Identify which cell holds the provided text, then report its (x, y) central coordinate. 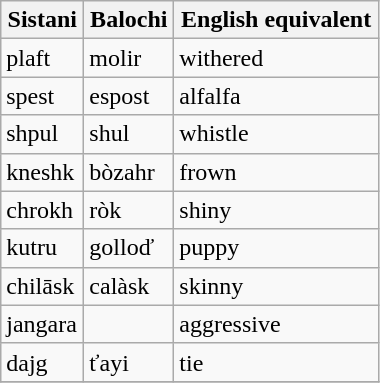
molir (129, 58)
kutru (42, 248)
plaft (42, 58)
jangara (42, 324)
chilāsk (42, 286)
whistle (276, 134)
kneshk (42, 172)
withered (276, 58)
tie (276, 362)
frown (276, 172)
dajg (42, 362)
Balochi (129, 20)
English equivalent (276, 20)
espost (129, 96)
spest (42, 96)
puppy (276, 248)
alfalfa (276, 96)
golloď (129, 248)
skinny (276, 286)
ròk (129, 210)
chrokh (42, 210)
shpul (42, 134)
ťayi (129, 362)
Sistani (42, 20)
bòzahr (129, 172)
aggressive (276, 324)
calàsk (129, 286)
shiny (276, 210)
shul (129, 134)
